Identify which cell holds the provided text, then report its [X, Y] central coordinate. 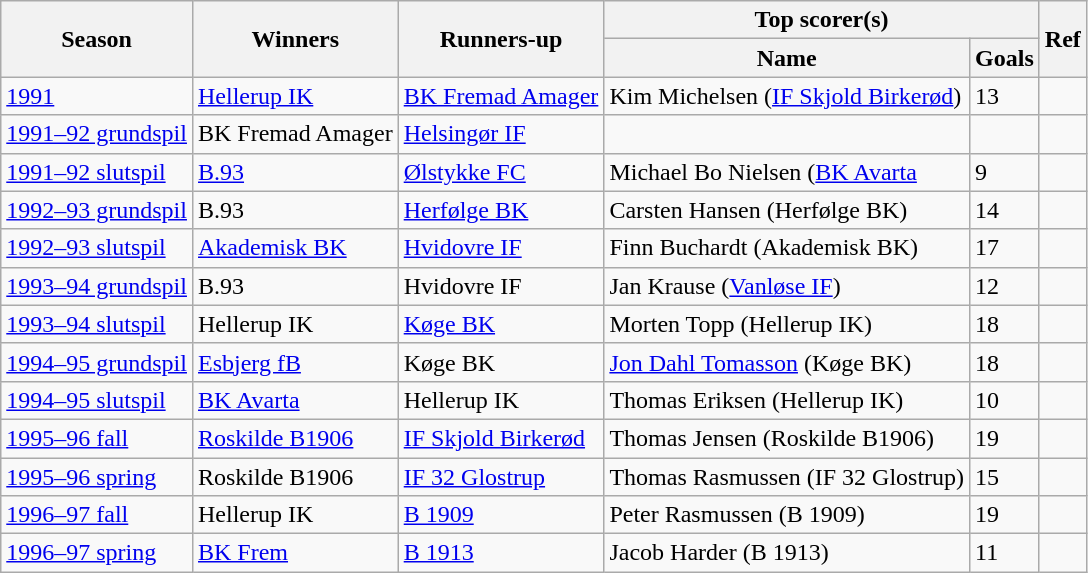
14 [1005, 210]
Carsten Hansen (Herfølge BK) [787, 210]
Michael Bo Nielsen (BK Avarta [787, 172]
Season [97, 39]
Helsingør IF [501, 134]
1991 [97, 96]
BK Avarta [295, 400]
10 [1005, 400]
IF 32 Glostrup [501, 477]
1991–92 slutspil [97, 172]
B 1913 [501, 553]
B 1909 [501, 515]
Peter Rasmussen (B 1909) [787, 515]
1992–93 grundspil [97, 210]
9 [1005, 172]
1995–96 spring [97, 477]
1992–93 slutspil [97, 248]
Morten Topp (Hellerup IK) [787, 324]
1993–94 grundspil [97, 286]
Kim Michelsen (IF Skjold Birkerød) [787, 96]
Runners-up [501, 39]
Winners [295, 39]
Jon Dahl Tomasson (Køge BK) [787, 362]
15 [1005, 477]
1993–94 slutspil [97, 324]
BK Frem [295, 553]
Ref [1062, 39]
Esbjerg fB [295, 362]
Goals [1005, 58]
Finn Buchardt (Akademisk BK) [787, 248]
Thomas Rasmussen (IF 32 Glostrup) [787, 477]
Thomas Eriksen (Hellerup IK) [787, 400]
Jan Krause (Vanløse IF) [787, 286]
Akademisk BK [295, 248]
Ølstykke FC [501, 172]
1996–97 fall [97, 515]
12 [1005, 286]
IF Skjold Birkerød [501, 438]
1996–97 spring [97, 553]
17 [1005, 248]
Jacob Harder (B 1913) [787, 553]
1994–95 grundspil [97, 362]
11 [1005, 553]
13 [1005, 96]
1995–96 fall [97, 438]
1994–95 slutspil [97, 400]
1991–92 grundspil [97, 134]
Thomas Jensen (Roskilde B1906) [787, 438]
Top scorer(s) [822, 20]
Name [787, 58]
Herfølge BK [501, 210]
